Return (x, y) of the center of cell containing provided text 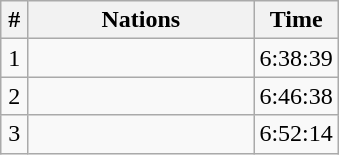
6:38:39 (296, 58)
# (14, 20)
6:52:14 (296, 134)
1 (14, 58)
6:46:38 (296, 96)
Nations (141, 20)
3 (14, 134)
Time (296, 20)
2 (14, 96)
